Detect which cell encompasses the target text, then output its (x, y) center coordinate. 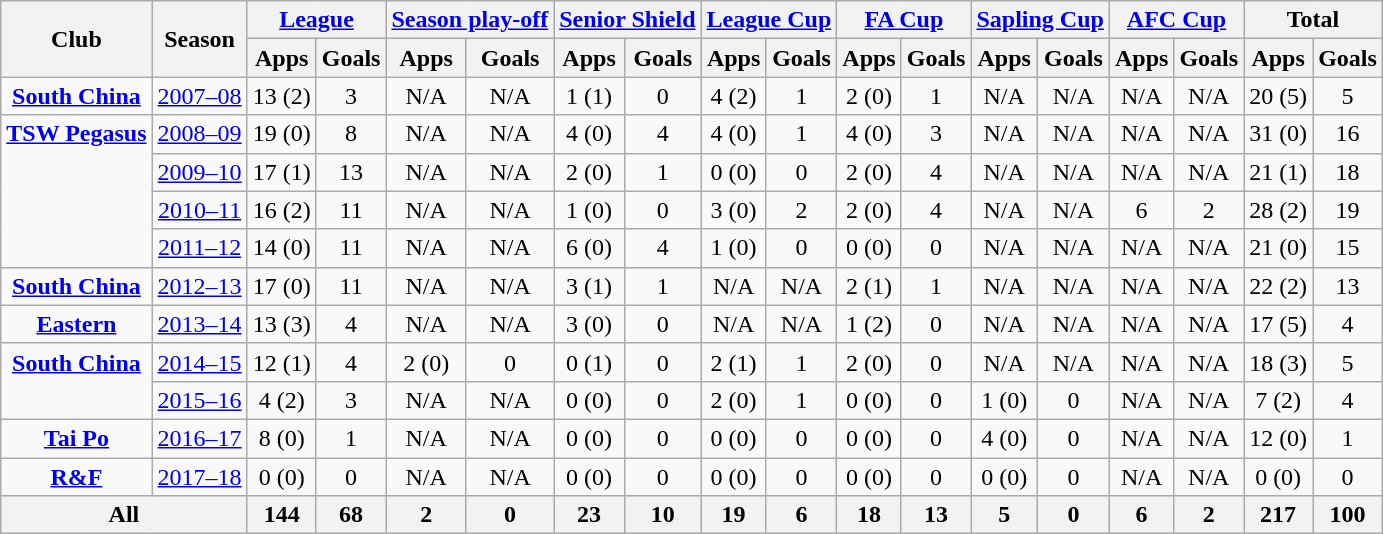
17 (1) (282, 172)
68 (351, 515)
100 (1348, 515)
Tai Po (76, 438)
12 (0) (1278, 438)
All (124, 515)
22 (2) (1278, 286)
21 (1) (1278, 172)
2017–18 (200, 477)
17 (5) (1278, 324)
0 (1) (590, 362)
Senior Shield (628, 20)
Club (76, 39)
R&F (76, 477)
1 (2) (869, 324)
28 (2) (1278, 210)
31 (0) (1278, 134)
2013–14 (200, 324)
2012–13 (200, 286)
TSW Pegasus (76, 191)
2007–08 (200, 96)
20 (5) (1278, 96)
23 (590, 515)
8 (0) (282, 438)
6 (0) (590, 248)
13 (2) (282, 96)
19 (0) (282, 134)
21 (0) (1278, 248)
Eastern (76, 324)
13 (3) (282, 324)
Season play-off (470, 20)
2011–12 (200, 248)
AFC Cup (1176, 20)
Total (1314, 20)
League Cup (769, 20)
15 (1348, 248)
18 (3) (1278, 362)
Season (200, 39)
16 (1348, 134)
1 (1) (590, 96)
2015–16 (200, 400)
10 (662, 515)
3 (1) (590, 286)
2008–09 (200, 134)
7 (2) (1278, 400)
144 (282, 515)
2014–15 (200, 362)
12 (1) (282, 362)
FA Cup (904, 20)
2010–11 (200, 210)
17 (0) (282, 286)
2009–10 (200, 172)
8 (351, 134)
League (316, 20)
16 (2) (282, 210)
Sapling Cup (1040, 20)
2016–17 (200, 438)
14 (0) (282, 248)
217 (1278, 515)
